Capture the cell that displays the provided text and extract its (X, Y) central coordinate. 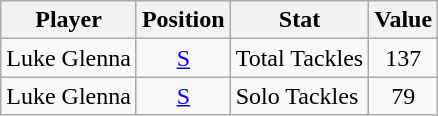
Position (183, 20)
Player (69, 20)
79 (404, 96)
Stat (300, 20)
Total Tackles (300, 58)
Value (404, 20)
137 (404, 58)
Solo Tackles (300, 96)
